Detect which cell encompasses the target text, then output its (X, Y) center coordinate. 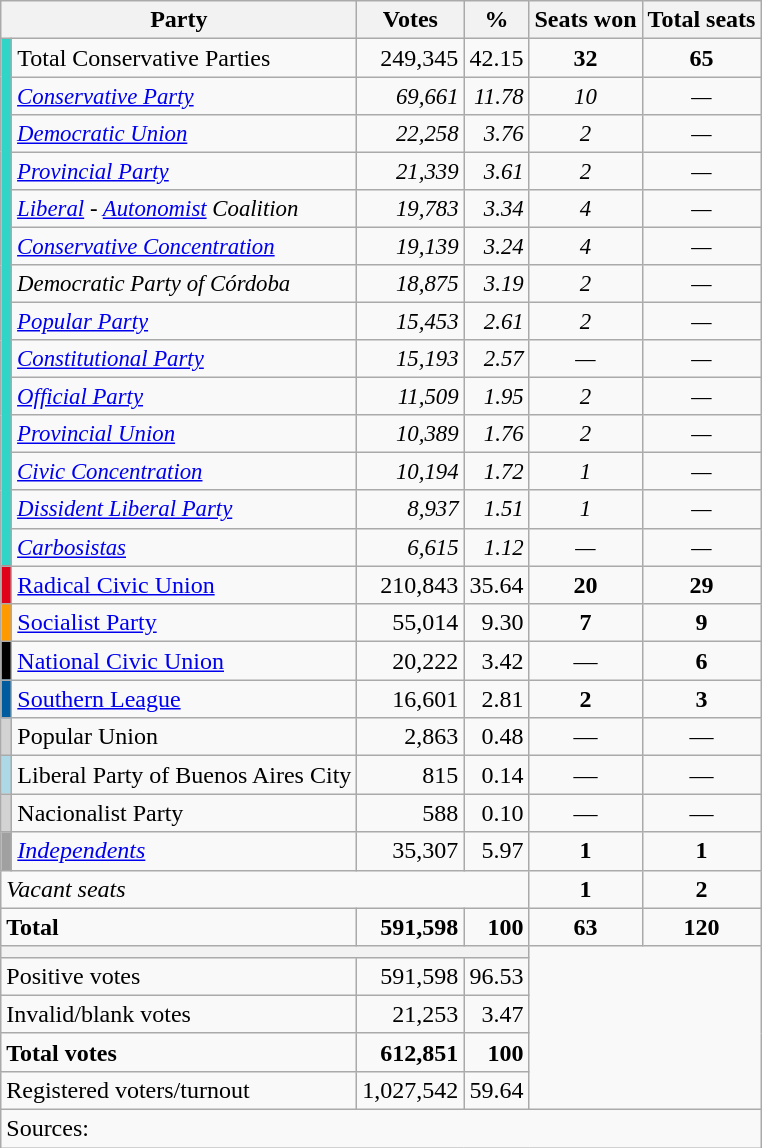
Sources: (381, 1129)
3 (702, 699)
8,937 (410, 509)
Seats won (586, 20)
Constitutional Party (184, 359)
Positive votes (179, 976)
10 (586, 96)
6,615 (410, 547)
Democratic Union (184, 133)
588 (410, 813)
9 (702, 623)
21,253 (410, 1014)
Dissident Liberal Party (184, 509)
3.24 (496, 246)
35.64 (496, 585)
63 (586, 927)
Total seats (702, 20)
7 (586, 623)
612,851 (410, 1052)
2.81 (496, 699)
16,601 (410, 699)
42.15 (496, 58)
210,843 (410, 585)
29 (702, 585)
11.78 (496, 96)
1.72 (496, 472)
% (496, 20)
Total (179, 927)
National Civic Union (184, 661)
Provincial Party (184, 171)
18,875 (410, 284)
Invalid/blank votes (179, 1014)
Total votes (179, 1052)
0.48 (496, 737)
21,339 (410, 171)
1.12 (496, 547)
32 (586, 58)
1.76 (496, 434)
Nacionalist Party (184, 813)
3.34 (496, 209)
2.61 (496, 321)
Conservative Party (184, 96)
Democratic Party of Córdoba (184, 284)
2.57 (496, 359)
1.95 (496, 397)
3.76 (496, 133)
815 (410, 775)
5.97 (496, 851)
10,194 (410, 472)
2,863 (410, 737)
55,014 (410, 623)
19,139 (410, 246)
Total Conservative Parties (184, 58)
9.30 (496, 623)
15,453 (410, 321)
59.64 (496, 1090)
65 (702, 58)
Popular Union (184, 737)
Popular Party (184, 321)
3.42 (496, 661)
Liberal - Autonomist Coalition (184, 209)
0.10 (496, 813)
Radical Civic Union (184, 585)
120 (702, 927)
Official Party (184, 397)
Party (179, 20)
1.51 (496, 509)
0.14 (496, 775)
11,509 (410, 397)
6 (702, 661)
3.61 (496, 171)
22,258 (410, 133)
69,661 (410, 96)
Vacant seats (265, 889)
249,345 (410, 58)
19,783 (410, 209)
Provincial Union (184, 434)
15,193 (410, 359)
Votes (410, 20)
96.53 (496, 976)
Southern League (184, 699)
Socialist Party (184, 623)
1,027,542 (410, 1090)
3.47 (496, 1014)
10,389 (410, 434)
3.19 (496, 284)
35,307 (410, 851)
20 (586, 585)
Registered voters/turnout (179, 1090)
Liberal Party of Buenos Aires City (184, 775)
Independents (184, 851)
Carbosistas (184, 547)
Conservative Concentration (184, 246)
20,222 (410, 661)
Civic Concentration (184, 472)
